Determine the [X, Y] coordinate at the center of the cell enclosing the given text.  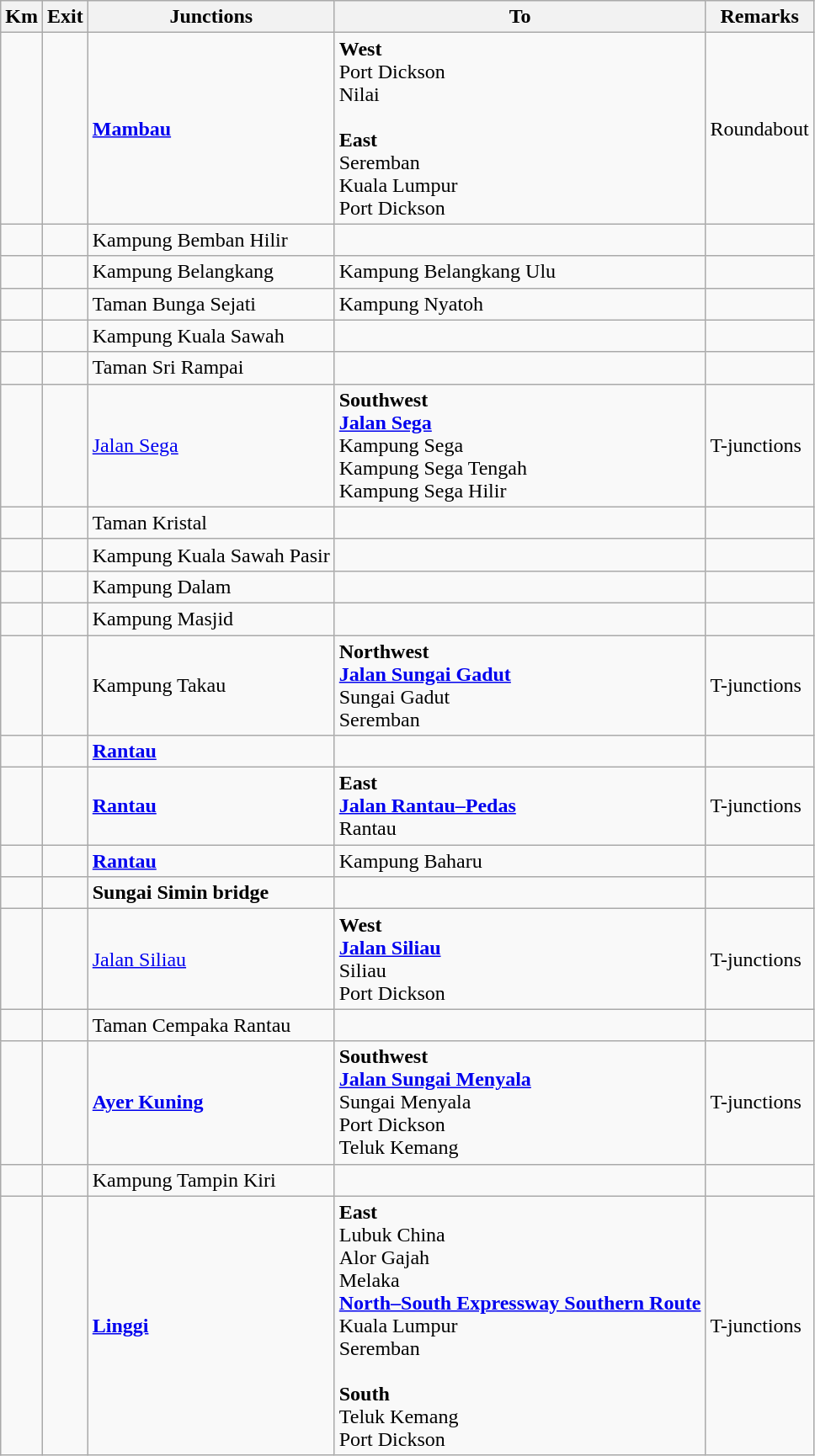
Remarks [759, 17]
East Jalan Rantau–PedasRantau [520, 806]
Kampung Baharu [520, 861]
Taman Bunga Sejati [210, 304]
West Jalan SiliauSiliauPort Dickson [520, 959]
West Port Dickson NilaiEast Seremban Kuala Lumpur Port Dickson [520, 128]
Km [22, 17]
Kampung Bemban Hilir [210, 240]
Junctions [210, 17]
Jalan Siliau [210, 959]
To [520, 17]
Northwest Jalan Sungai GadutSungai GadutSeremban [520, 685]
Roundabout [759, 128]
Kampung Kuala Sawah [210, 336]
Kampung Dalam [210, 587]
Kampung Takau [210, 685]
Taman Sri Rampai [210, 368]
Jalan Sega [210, 445]
East Lubuk China Alor Gajah Melaka North–South Expressway Southern RouteKuala LumpurSerembanSouth Teluk Kemang Port Dickson [520, 1326]
Exit [65, 17]
Sungai Simin bridge [210, 893]
Kampung Kuala Sawah Pasir [210, 555]
Kampung Nyatoh [520, 304]
Mambau [210, 128]
Kampung Belangkang Ulu [520, 272]
Southwest Jalan SegaKampung SegaKampung Sega TengahKampung Sega Hilir [520, 445]
Ayer Kuning [210, 1103]
Southwest Jalan Sungai MenyalaSungai MenyalaPort DicksonTeluk Kemang [520, 1103]
Taman Cempaka Rantau [210, 1025]
Linggi [210, 1326]
Kampung Belangkang [210, 272]
Kampung Masjid [210, 619]
Taman Kristal [210, 523]
Kampung Tampin Kiri [210, 1180]
